Determine the (x, y) coordinate at the center of the cell enclosing the given text.  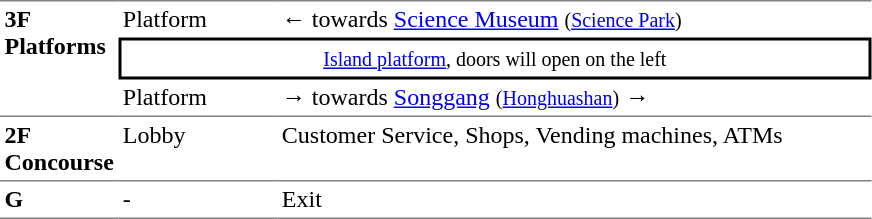
Customer Service, Shops, Vending machines, ATMs (574, 149)
Lobby (198, 149)
Island platform, doors will open on the left (494, 59)
→ towards Songgang (Honghuashan) → (574, 98)
← towards Science Museum (Science Park) (574, 19)
3FPlatforms (59, 58)
2FConcourse (59, 149)
